Pinpoint the cell where the given text exists, returning its [x, y] midpoint coordinate. 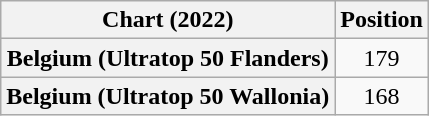
Belgium (Ultratop 50 Wallonia) [168, 96]
Belgium (Ultratop 50 Flanders) [168, 58]
168 [382, 96]
Position [382, 20]
Chart (2022) [168, 20]
179 [382, 58]
